Scan for the cell matching the given text and deliver its [X, Y] coordinate at center. 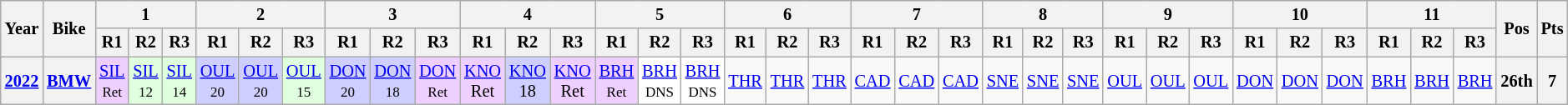
2022 [22, 81]
Bike [68, 28]
DON20 [348, 81]
3 [393, 14]
11 [1433, 14]
SIL14 [180, 81]
OUL15 [304, 81]
1 [145, 14]
KNO18 [528, 81]
6 [787, 14]
BMW [68, 81]
26th [1516, 81]
BRHRet [617, 81]
Year [22, 28]
4 [528, 14]
DONRet [438, 81]
2 [260, 14]
5 [660, 14]
8 [1044, 14]
SILRet [112, 81]
10 [1300, 14]
Pos [1516, 28]
Pts [1553, 28]
DON18 [392, 81]
SIL12 [145, 81]
9 [1167, 14]
